From the cell containing the given text, extract its center point as (x, y) coordinate. 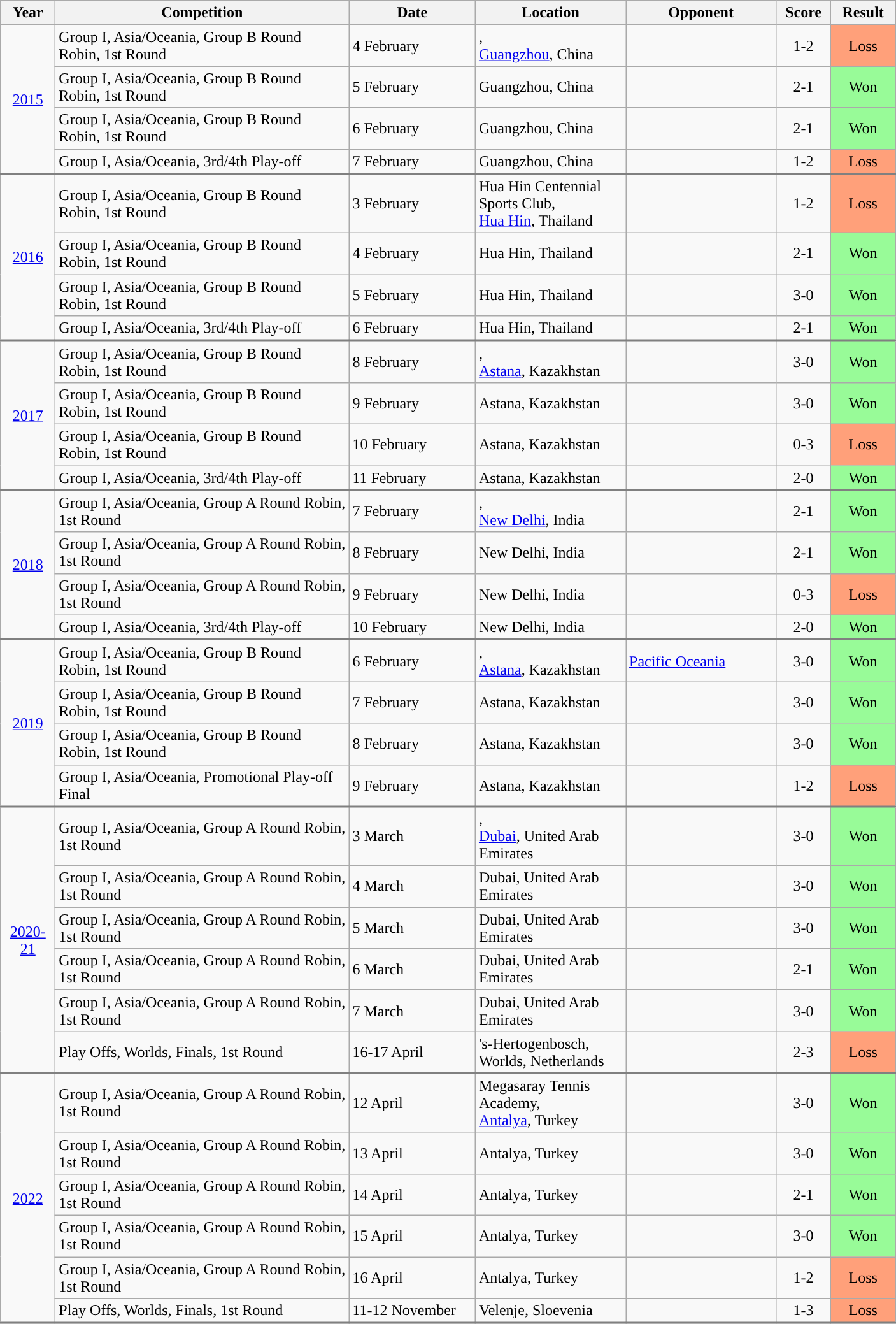
1-3 (804, 1311)
Competition (203, 13)
3 February (413, 204)
2020-21 (28, 940)
, Guangzhou, China (550, 46)
5 March (413, 928)
Pacific Oceania (700, 661)
2015 (28, 99)
14 April (413, 1195)
11 February (413, 478)
Location (550, 13)
6 March (413, 970)
2016 (28, 257)
2022 (28, 1198)
16-17 April (413, 1053)
Score (804, 13)
, Dubai, United Arab Emirates (550, 836)
2017 (28, 415)
2-3 (804, 1053)
3 March (413, 836)
's-Hertogenbosch, Worlds, Netherlands (550, 1053)
4 March (413, 887)
16 April (413, 1278)
Group I, Asia/Oceania, Promotional Play-off Final (203, 786)
Date (413, 13)
Velenje, Sloevenia (550, 1311)
Opponent (700, 13)
13 April (413, 1153)
Megasaray Tennis Academy, Antalya, Turkey (550, 1104)
11-12 November (413, 1311)
15 April (413, 1236)
Year (28, 13)
Result (864, 13)
2019 (28, 723)
2018 (28, 565)
7 March (413, 1011)
Hua Hin Centennial Sports Club, Hua Hin, Thailand (550, 204)
12 April (413, 1104)
, New Delhi, India (550, 511)
